Provide the [x, y] coordinate of the cell's center where the given text is located.  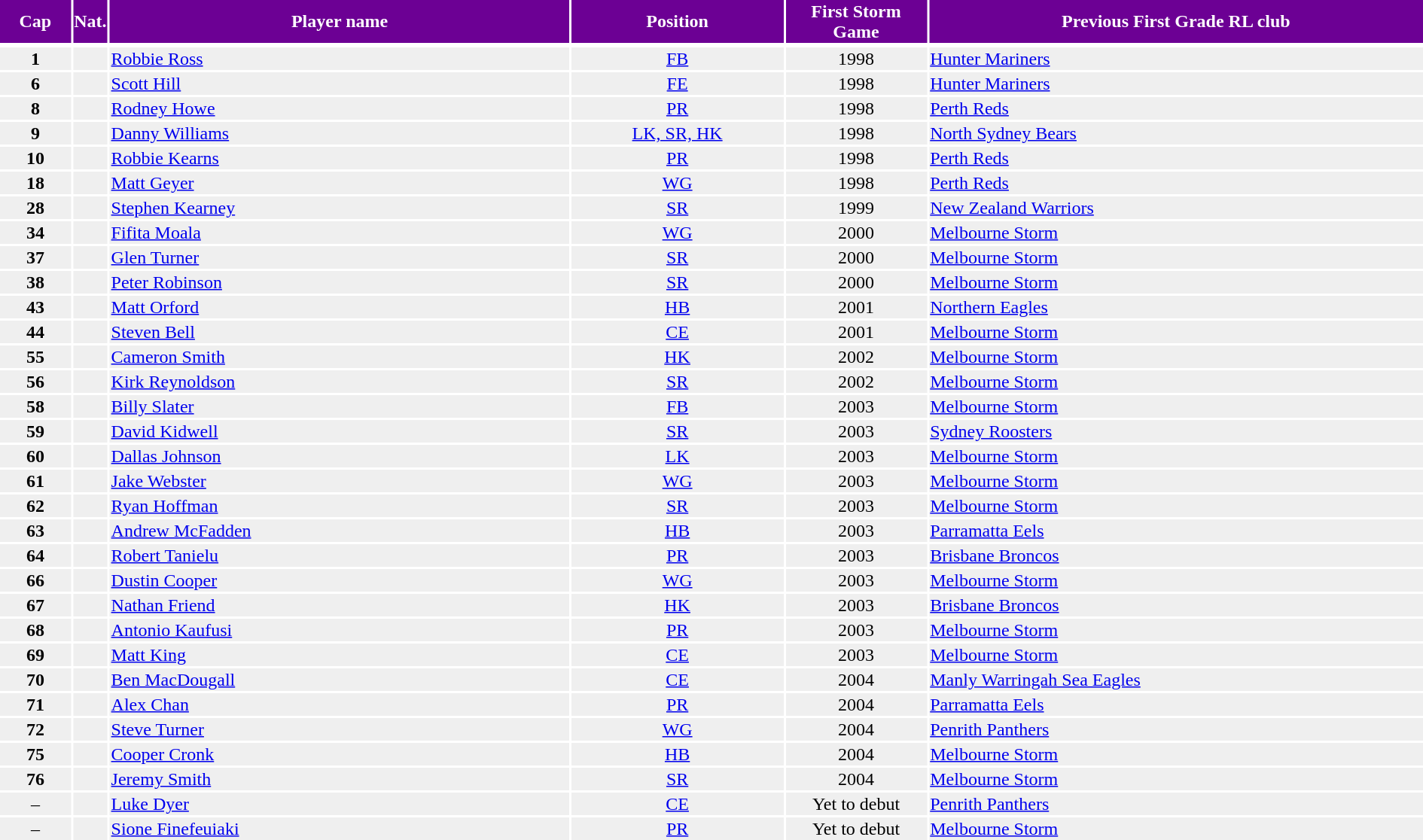
Robbie Ross [340, 59]
Rodney Howe [340, 108]
Luke Dyer [340, 804]
Glen Turner [340, 257]
34 [35, 233]
10 [35, 158]
1999 [856, 208]
64 [35, 555]
Steve Turner [340, 729]
Northern Eagles [1176, 307]
Alex Chan [340, 705]
70 [35, 680]
44 [35, 332]
Jeremy Smith [340, 779]
Sydney Roosters [1176, 431]
6 [35, 84]
Dallas Johnson [340, 456]
68 [35, 630]
Dustin Cooper [340, 580]
Matt Geyer [340, 183]
37 [35, 257]
Jake Webster [340, 481]
72 [35, 729]
LK, SR, HK [678, 133]
Stephen Kearney [340, 208]
69 [35, 655]
David Kidwell [340, 431]
Position [678, 21]
63 [35, 531]
61 [35, 481]
Previous First Grade RL club [1176, 21]
Cooper Cronk [340, 754]
Antonio Kaufusi [340, 630]
75 [35, 754]
Manly Warringah Sea Eagles [1176, 680]
67 [35, 605]
Nat. [90, 21]
43 [35, 307]
Fifita Moala [340, 233]
8 [35, 108]
Steven Bell [340, 332]
55 [35, 357]
First Storm Game [856, 21]
18 [35, 183]
Matt Orford [340, 307]
Cap [35, 21]
Sione Finefeuiaki [340, 829]
Scott Hill [340, 84]
66 [35, 580]
Cameron Smith [340, 357]
9 [35, 133]
Peter Robinson [340, 282]
Ben MacDougall [340, 680]
60 [35, 456]
Robbie Kearns [340, 158]
Robert Tanielu [340, 555]
Nathan Friend [340, 605]
Andrew McFadden [340, 531]
62 [35, 506]
38 [35, 282]
Kirk Reynoldson [340, 382]
Billy Slater [340, 406]
28 [35, 208]
FE [678, 84]
71 [35, 705]
LK [678, 456]
59 [35, 431]
New Zealand Warriors [1176, 208]
58 [35, 406]
1 [35, 59]
Ryan Hoffman [340, 506]
Matt King [340, 655]
Danny Williams [340, 133]
North Sydney Bears [1176, 133]
76 [35, 779]
56 [35, 382]
Player name [340, 21]
